Return the (x, y) coordinate for the center point of the cell that contains the specified text.  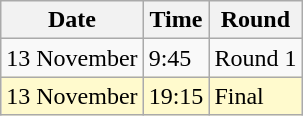
Round 1 (256, 58)
Round (256, 20)
Time (176, 20)
19:15 (176, 96)
9:45 (176, 58)
Date (72, 20)
Final (256, 96)
